Extract the [X, Y] coordinate from the center of the cell holding the provided text.  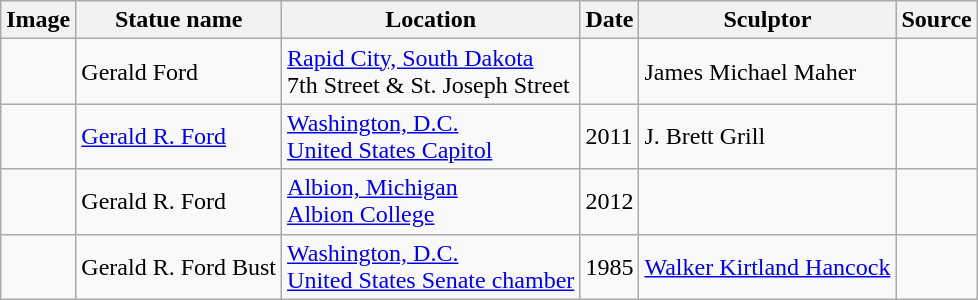
Date [610, 20]
Statue name [179, 20]
2011 [610, 136]
Source [936, 20]
Washington, D.C.United States Capitol [431, 136]
Rapid City, South Dakota7th Street & St. Joseph Street [431, 72]
1985 [610, 266]
Sculptor [768, 20]
Walker Kirtland Hancock [768, 266]
J. Brett Grill [768, 136]
2012 [610, 202]
Image [38, 20]
Gerald R. Ford Bust [179, 266]
Location [431, 20]
Gerald Ford [179, 72]
Washington, D.C.United States Senate chamber [431, 266]
Albion, MichiganAlbion College [431, 202]
James Michael Maher [768, 72]
